Find where the given text appears and provide that cell's center as (X, Y) coordinate. 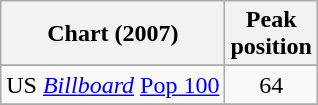
Peakposition (271, 34)
64 (271, 85)
Chart (2007) (113, 34)
US Billboard Pop 100 (113, 85)
